Extract the (x, y) coordinate from the center of the cell holding the provided text.  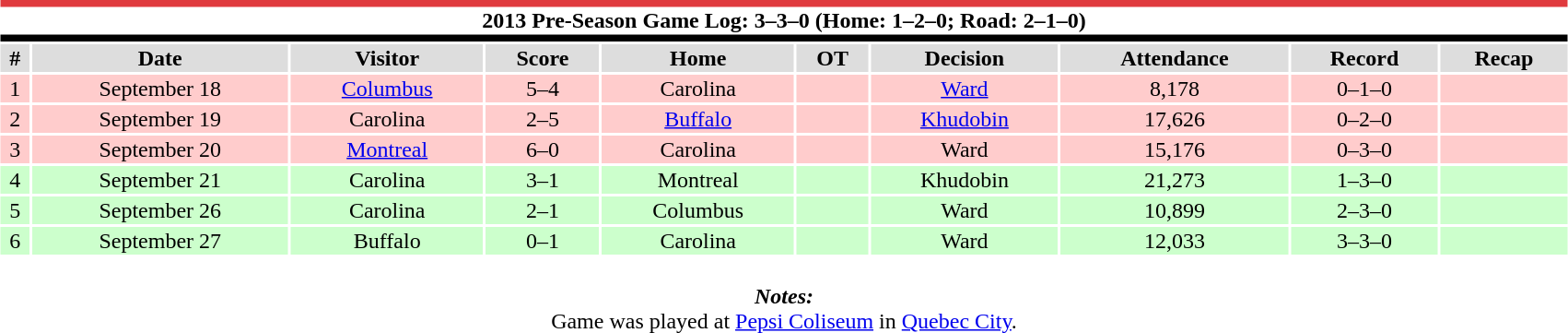
2 (15, 119)
Recap (1504, 58)
Decision (964, 58)
21,273 (1174, 180)
OT (833, 58)
17,626 (1174, 119)
1 (15, 89)
Attendance (1174, 58)
5–4 (544, 89)
Home (698, 58)
8,178 (1174, 89)
12,033 (1174, 241)
15,176 (1174, 149)
2–5 (544, 119)
3–1 (544, 180)
September 18 (160, 89)
5 (15, 210)
0–2–0 (1363, 119)
6–0 (544, 149)
Score (544, 58)
September 27 (160, 241)
2–1 (544, 210)
3–3–0 (1363, 241)
Visitor (387, 58)
2–3–0 (1363, 210)
0–1–0 (1363, 89)
0–3–0 (1363, 149)
1–3–0 (1363, 180)
Date (160, 58)
0–1 (544, 241)
10,899 (1174, 210)
September 26 (160, 210)
3 (15, 149)
# (15, 58)
6 (15, 241)
Record (1363, 58)
September 21 (160, 180)
September 20 (160, 149)
2013 Pre-Season Game Log: 3–3–0 (Home: 1–2–0; Road: 2–1–0) (784, 20)
September 19 (160, 119)
4 (15, 180)
